Return the [x, y] coordinate for the center point of the cell that contains the specified text.  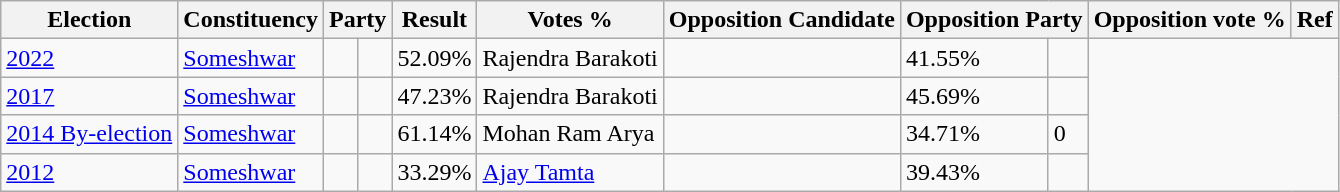
Votes % [570, 20]
Election [90, 20]
45.69% [974, 96]
2012 [90, 172]
Mohan Ram Arya [570, 134]
0 [1068, 134]
Constituency [251, 20]
34.71% [974, 134]
39.43% [974, 172]
2017 [90, 96]
33.29% [434, 172]
47.23% [434, 96]
2022 [90, 58]
Opposition Candidate [782, 20]
2014 By-election [90, 134]
Party [358, 20]
Ref [1314, 20]
Result [434, 20]
Opposition vote % [1190, 20]
52.09% [434, 58]
41.55% [974, 58]
Ajay Tamta [570, 172]
Opposition Party [994, 20]
61.14% [434, 134]
